Extract the [x, y] coordinate from the center of the cell holding the provided text.  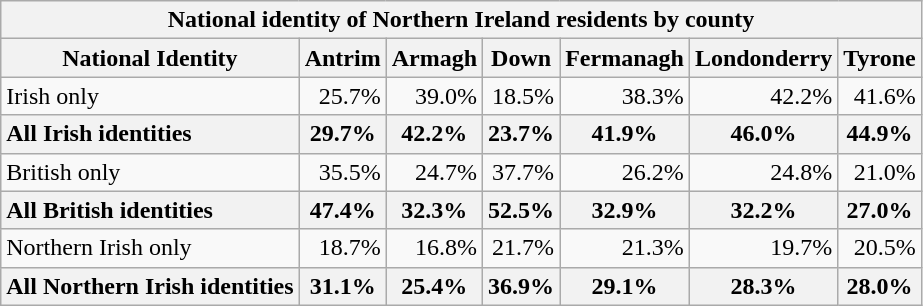
41.6% [880, 96]
Armagh [434, 58]
Antrim [342, 58]
28.0% [880, 286]
36.9% [522, 286]
Tyrone [880, 58]
32.3% [434, 210]
26.2% [625, 172]
18.5% [522, 96]
British only [150, 172]
29.7% [342, 134]
24.8% [763, 172]
23.7% [522, 134]
32.2% [763, 210]
21.7% [522, 248]
27.0% [880, 210]
National Identity [150, 58]
Londonderry [763, 58]
52.5% [522, 210]
All British identities [150, 210]
46.0% [763, 134]
44.9% [880, 134]
41.9% [625, 134]
21.0% [880, 172]
All Irish identities [150, 134]
32.9% [625, 210]
Fermanagh [625, 58]
31.1% [342, 286]
16.8% [434, 248]
28.3% [763, 286]
37.7% [522, 172]
Irish only [150, 96]
All Northern Irish identities [150, 286]
25.7% [342, 96]
47.4% [342, 210]
Down [522, 58]
21.3% [625, 248]
19.7% [763, 248]
National identity of Northern Ireland residents by county [462, 20]
39.0% [434, 96]
Northern Irish only [150, 248]
18.7% [342, 248]
20.5% [880, 248]
38.3% [625, 96]
35.5% [342, 172]
24.7% [434, 172]
25.4% [434, 286]
29.1% [625, 286]
